Detect which cell encompasses the target text, then output its [x, y] center coordinate. 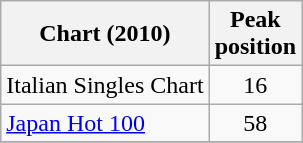
Italian Singles Chart [105, 85]
58 [255, 123]
Japan Hot 100 [105, 123]
Peakposition [255, 34]
Chart (2010) [105, 34]
16 [255, 85]
